Determine the [X, Y] coordinate at the center of the cell enclosing the given text.  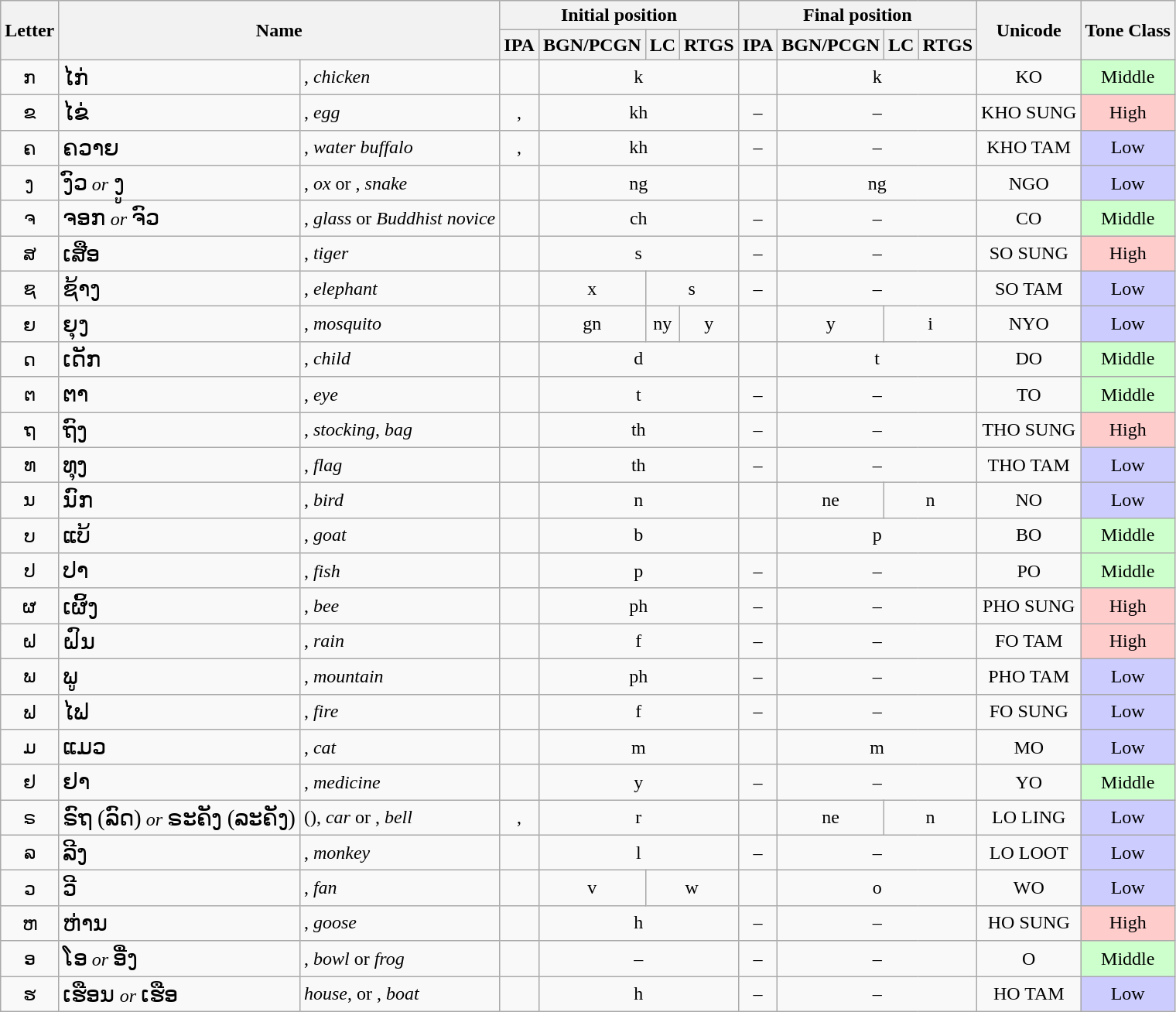
PHO TAM [1029, 676]
MO [1029, 747]
ກ [29, 77]
, goat [399, 535]
house, or , boat [399, 994]
ວ [29, 888]
x [592, 289]
, bee [399, 606]
Tone Class [1128, 30]
ຫ [29, 923]
ໄກ່ [179, 77]
Name [279, 30]
LO LOOT [1029, 853]
, bowl or frog [399, 959]
o [877, 888]
ລີງ [179, 853]
, monkey [399, 853]
ຣົຖ (ລົດ) or ຣະຄັງ (ລະຄັງ) [179, 818]
ນ [29, 501]
, flag [399, 465]
, tiger [399, 254]
PHO SUNG [1029, 606]
KO [1029, 77]
THO SUNG [1029, 429]
ພ [29, 676]
ເຜິ້ງ [179, 606]
, fish [399, 571]
, goose [399, 923]
, eye [399, 395]
ch [638, 218]
ຮ [29, 994]
ຕາ [179, 395]
ຄ [29, 148]
YO [1029, 782]
ສ [29, 254]
ແມວ [179, 747]
BO [1029, 535]
, rain [399, 641]
v [592, 888]
, stocking, bag [399, 429]
, elephant [399, 289]
ຢ [29, 782]
DO [1029, 359]
w [692, 888]
ຈ [29, 218]
LO LING [1029, 818]
ຍຸງ [179, 324]
, glass or Buddhist novice [399, 218]
ໄຂ່ [179, 112]
ny [662, 324]
O [1029, 959]
ຟ [29, 712]
ບ [29, 535]
ຈອກ or ຈົວ [179, 218]
, fan [399, 888]
, medicine [399, 782]
, egg [399, 112]
ຣ [29, 818]
ລ [29, 853]
ເສືອ [179, 254]
PO [1029, 571]
TO [1029, 395]
ຍ [29, 324]
, fire [399, 712]
gn [592, 324]
ຝົນ [179, 641]
r [638, 818]
NGO [1029, 183]
HO SUNG [1029, 923]
FO SUNG [1029, 712]
ແບ້ [179, 535]
ຫ່ານ [179, 923]
Unicode [1029, 30]
ຊ [29, 289]
SO SUNG [1029, 254]
ຖ [29, 429]
ປ [29, 571]
ເດັກ [179, 359]
ງ [29, 183]
ປາ [179, 571]
Final position [857, 15]
, mosquito [399, 324]
l [638, 853]
ມ [29, 747]
ວີ [179, 888]
FO TAM [1029, 641]
ຝ [29, 641]
ອ [29, 959]
NO [1029, 501]
ຢາ [179, 782]
ຊ້າງ [179, 289]
, child [399, 359]
Letter [29, 30]
CO [1029, 218]
NYO [1029, 324]
KHO TAM [1029, 148]
ຄວາຍ [179, 148]
ໂອ or ອື່ງ [179, 959]
b [638, 535]
, bird [399, 501]
ພູ [179, 676]
ຂ [29, 112]
ນົກ [179, 501]
, mountain [399, 676]
SO TAM [1029, 289]
, cat [399, 747]
, chicken [399, 77]
ດ [29, 359]
ຕ [29, 395]
ຜ [29, 606]
WO [1029, 888]
Initial position [619, 15]
i [931, 324]
, ox or , snake [399, 183]
HO TAM [1029, 994]
, water buffalo [399, 148]
THO TAM [1029, 465]
(), car or , bell [399, 818]
ທຸງ [179, 465]
d [638, 359]
ເຮືອນ or ເຮືອ [179, 994]
ຖົງ [179, 429]
ທ [29, 465]
ງົວ or ງູ [179, 183]
KHO SUNG [1029, 112]
ໄຟ [179, 712]
